Search for the cell housing the specified text and yield its (X, Y) center coordinate. 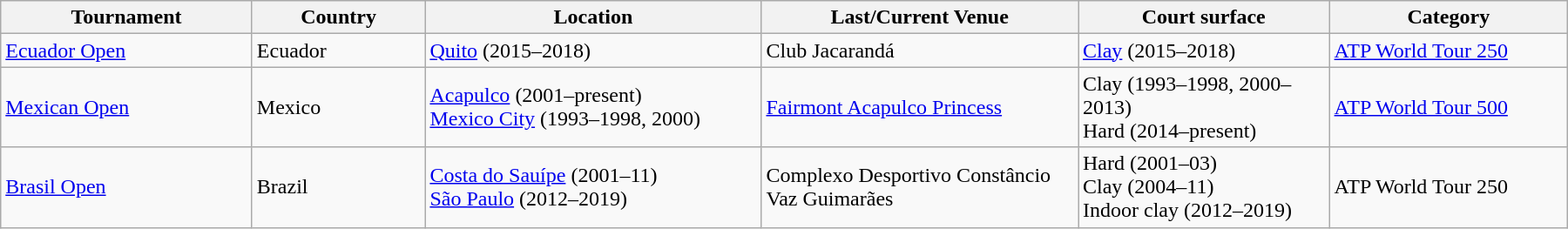
Brazil (338, 187)
Clay (2015–2018) (1204, 51)
Acapulco (2001–present)Mexico City (1993–1998, 2000) (593, 107)
Ecuador (338, 51)
Club Jacarandá (920, 51)
Ecuador Open (127, 51)
Category (1449, 17)
Complexo Desportivo Constâncio Vaz Guimarães (920, 187)
Hard (2001–03)Clay (2004–11)Indoor clay (2012–2019) (1204, 187)
Location (593, 17)
Mexico (338, 107)
Brasil Open (127, 187)
Last/Current Venue (920, 17)
Fairmont Acapulco Princess (920, 107)
Court surface (1204, 17)
Quito (2015–2018) (593, 51)
Tournament (127, 17)
Country (338, 17)
Clay (1993–1998, 2000–2013)Hard (2014–present) (1204, 107)
Mexican Open (127, 107)
Costa do Sauípe (2001–11)São Paulo (2012–2019) (593, 187)
ATP World Tour 500 (1449, 107)
